Detect which cell encompasses the target text, then output its (x, y) center coordinate. 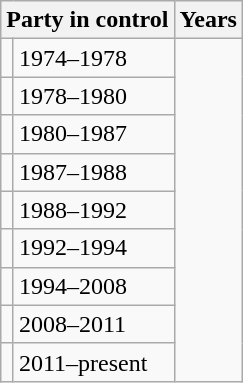
2011–present (94, 362)
1994–2008 (94, 286)
1978–1980 (94, 96)
1992–1994 (94, 248)
Years (208, 20)
1988–1992 (94, 210)
2008–2011 (94, 324)
1974–1978 (94, 58)
1987–1988 (94, 172)
Party in control (88, 20)
1980–1987 (94, 134)
